For the text-containing cell, return its midpoint in [X, Y] coordinate format. 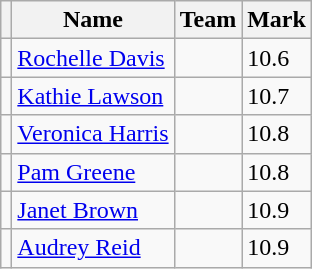
Rochelle Davis [93, 58]
10.6 [277, 58]
Mark [277, 20]
Kathie Lawson [93, 96]
Name [93, 20]
Janet Brown [93, 210]
10.7 [277, 96]
Pam Greene [93, 172]
Team [208, 20]
Veronica Harris [93, 134]
Audrey Reid [93, 248]
